Pinpoint the cell where the given text exists, returning its (x, y) midpoint coordinate. 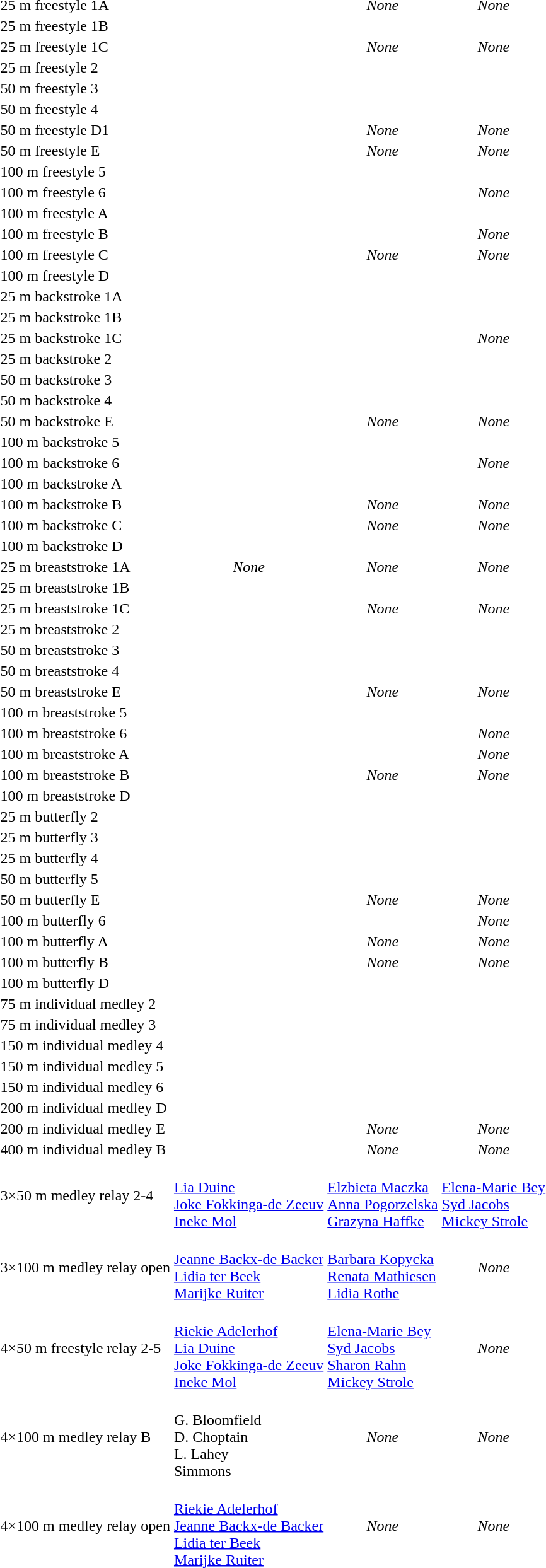
G. Bloomfield D. Choptain L. Lahey Simmons (248, 1437)
Lia Duine Joke Fokkinga-de Zeeuv Ineke Mol (248, 1195)
Elena-Marie Bey Syd Jacobs Sharon Rahn Mickey Strole (383, 1348)
Jeanne Backx-de Backer Lidia ter Beek Marijke Ruiter (248, 1267)
Elzbieta Maczka Anna Pogorzelska Grazyna Haffke (383, 1195)
Barbara Kopycka Renata Mathiesen Lidia Rothe (383, 1267)
Riekie Adelerhof Lia Duine Joke Fokkinga-de Zeeuv Ineke Mol (248, 1348)
